Provide the (x, y) coordinate of the cell's center where the given text is located.  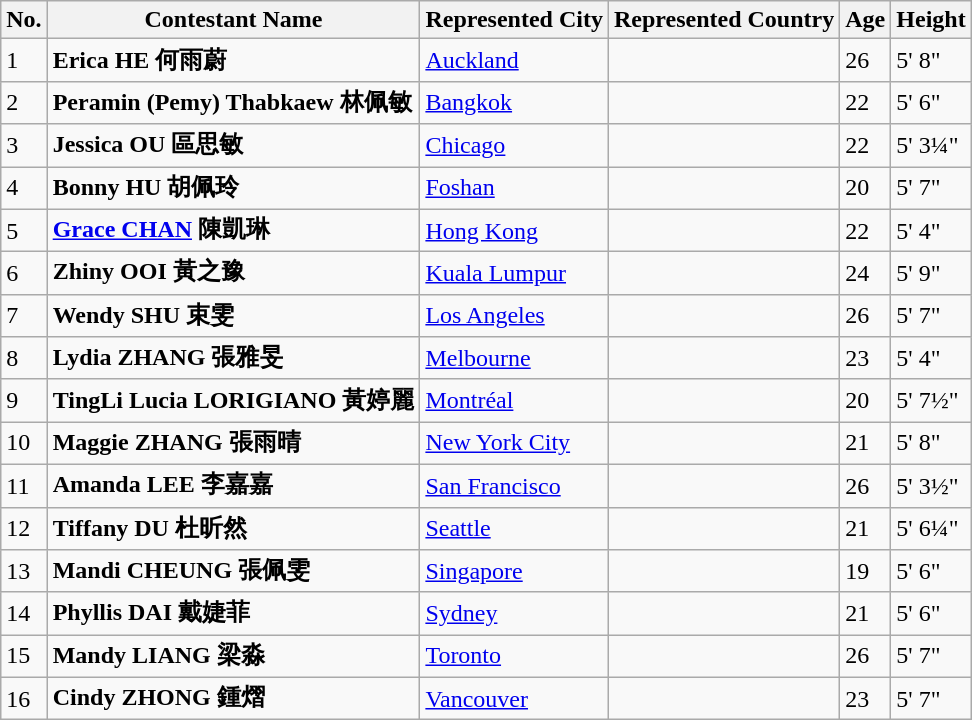
Maggie ZHANG 張雨晴 (234, 444)
Hong Kong (514, 230)
4 (24, 188)
Zhiny OOI 黃之豫 (234, 274)
Contestant Name (234, 20)
9 (24, 400)
Chicago (514, 146)
Age (866, 20)
3 (24, 146)
Grace CHAN 陳凱琳 (234, 230)
San Francisco (514, 486)
Peramin (Pemy) Thabkaew 林佩敏 (234, 102)
Represented City (514, 20)
Wendy SHU 束雯 (234, 316)
Phyllis DAI 戴婕菲 (234, 614)
7 (24, 316)
Singapore (514, 572)
5' 3½" (931, 486)
Foshan (514, 188)
5' 3¼" (931, 146)
Represented Country (724, 20)
Cindy ZHONG 鍾熠 (234, 698)
Tiffany DU 杜昕然 (234, 528)
5' 7½" (931, 400)
16 (24, 698)
Sydney (514, 614)
TingLi Lucia LORIGIANO 黃婷麗 (234, 400)
2 (24, 102)
5' 9" (931, 274)
14 (24, 614)
19 (866, 572)
13 (24, 572)
6 (24, 274)
Bangkok (514, 102)
Los Angeles (514, 316)
Height (931, 20)
1 (24, 60)
Jessica OU 區思敏 (234, 146)
Mandy LIANG 梁淼 (234, 656)
Montréal (514, 400)
Lydia ZHANG 張雅旻 (234, 358)
Melbourne (514, 358)
8 (24, 358)
New York City (514, 444)
Amanda LEE 李嘉嘉 (234, 486)
No. (24, 20)
Auckland (514, 60)
Toronto (514, 656)
Mandi CHEUNG 張佩雯 (234, 572)
Kuala Lumpur (514, 274)
11 (24, 486)
Erica HE 何雨蔚 (234, 60)
15 (24, 656)
5 (24, 230)
10 (24, 444)
Seattle (514, 528)
Bonny HU 胡佩玲 (234, 188)
5' 6¼" (931, 528)
Vancouver (514, 698)
12 (24, 528)
24 (866, 274)
